Find where the given text appears and provide that cell's center as (X, Y) coordinate. 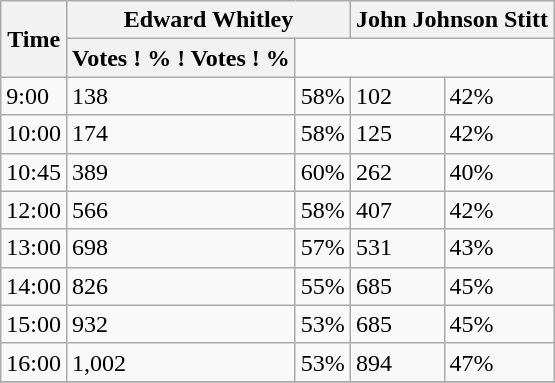
102 (397, 96)
894 (397, 362)
13:00 (34, 248)
138 (180, 96)
John Johnson Stitt (452, 20)
174 (180, 134)
407 (397, 210)
698 (180, 248)
10:00 (34, 134)
531 (397, 248)
Votes ! % ! Votes ! % (180, 58)
55% (322, 286)
15:00 (34, 324)
60% (322, 172)
14:00 (34, 286)
16:00 (34, 362)
43% (499, 248)
47% (499, 362)
9:00 (34, 96)
Edward Whitley (208, 20)
826 (180, 286)
12:00 (34, 210)
125 (397, 134)
262 (397, 172)
10:45 (34, 172)
57% (322, 248)
Time (34, 39)
389 (180, 172)
566 (180, 210)
1,002 (180, 362)
40% (499, 172)
932 (180, 324)
